Capture the cell that displays the provided text and extract its [x, y] central coordinate. 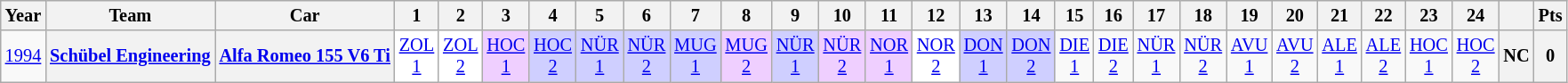
10 [843, 15]
13 [984, 15]
4 [553, 15]
21 [1339, 15]
24 [1476, 15]
DON1 [984, 56]
18 [1202, 15]
Team [130, 15]
2 [461, 15]
17 [1156, 15]
19 [1249, 15]
ALE2 [1384, 56]
12 [936, 15]
ZOL1 [416, 56]
15 [1074, 15]
Year [23, 15]
Car [305, 15]
ALE1 [1339, 56]
DON2 [1031, 56]
DIE2 [1114, 56]
Alfa Romeo 155 V6 Ti [305, 56]
MUG2 [747, 56]
16 [1114, 15]
3 [505, 15]
1994 [23, 56]
20 [1295, 15]
22 [1384, 15]
NOR1 [889, 56]
0 [1551, 56]
MUG1 [696, 56]
AVU1 [1249, 56]
1 [416, 15]
11 [889, 15]
7 [696, 15]
AVU2 [1295, 56]
ZOL2 [461, 56]
6 [647, 15]
8 [747, 15]
5 [599, 15]
14 [1031, 15]
Pts [1551, 15]
9 [795, 15]
23 [1428, 15]
NOR2 [936, 56]
DIE1 [1074, 56]
Schübel Engineering [130, 56]
NC [1516, 56]
